Determine the [x, y] coordinate at the center of the cell enclosing the given text.  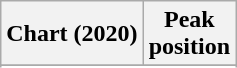
Peak position [189, 34]
Chart (2020) [72, 34]
